Capture the cell that displays the provided text and extract its (x, y) central coordinate. 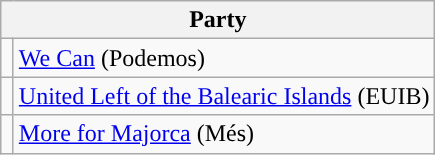
United Left of the Balearic Islands (EUIB) (224, 96)
More for Majorca (Més) (224, 134)
We Can (Podemos) (224, 58)
Party (218, 20)
